Identify which cell holds the provided text, then report its (x, y) central coordinate. 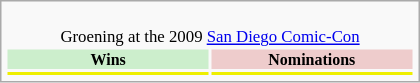
Wins (108, 60)
Nominations (312, 60)
Groening at the 2009 San Diego Comic-Con (210, 28)
